Locate the cell with the specified text and output its [x, y] center coordinate. 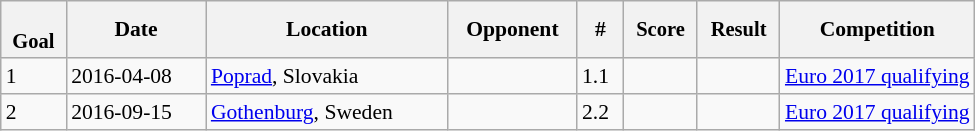
Opponent [512, 30]
Goal [34, 30]
Gothenburg, Sweden [327, 112]
# [600, 30]
2.2 [600, 112]
2016-04-08 [136, 77]
2 [34, 112]
Score [660, 30]
1 [34, 77]
Location [327, 30]
Poprad, Slovakia [327, 77]
Result [738, 30]
Date [136, 30]
1.1 [600, 77]
Competition [878, 30]
2016-09-15 [136, 112]
